Output the (X, Y) coordinate of the center of the cell containing the given text.  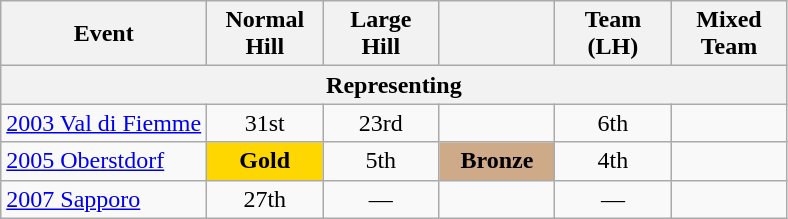
6th (613, 123)
2007 Sapporo (104, 199)
Mixed Team (729, 34)
Team (LH) (613, 34)
Large Hill (381, 34)
2005 Oberstdorf (104, 161)
Bronze (497, 161)
2003 Val di Fiemme (104, 123)
Representing (394, 85)
31st (265, 123)
Gold (265, 161)
27th (265, 199)
5th (381, 161)
Normal Hill (265, 34)
4th (613, 161)
23rd (381, 123)
Event (104, 34)
